Output the (x, y) coordinate of the center of the cell containing the given text.  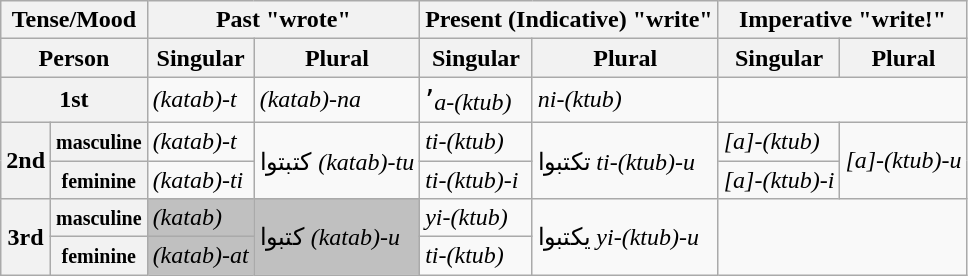
Present (Indicative) "write" (570, 20)
Imperative "write!" (842, 20)
Past "wrote" (284, 20)
1st (74, 100)
[a]-(ktub) (779, 141)
يكتبوا yi-(ktub)-u (625, 237)
Tense/Mood (74, 20)
[a]-(ktub)-u (904, 160)
2nd (26, 160)
كتبوا (katab)-u (337, 237)
ni-(ktub) (625, 100)
Person (74, 58)
(katab)-ti (200, 179)
[a]-(ktub)-i (779, 179)
ti-(ktub)-i (476, 179)
تكتبوا ti-(ktub)-u (625, 160)
(katab) (200, 218)
ʼa-(ktub) (476, 100)
(katab)-at (200, 256)
yi-(ktub) (476, 218)
3rd (26, 237)
كتبتوا (katab)-tu (337, 160)
(katab)-na (337, 100)
